Search for the cell housing the specified text and yield its (X, Y) center coordinate. 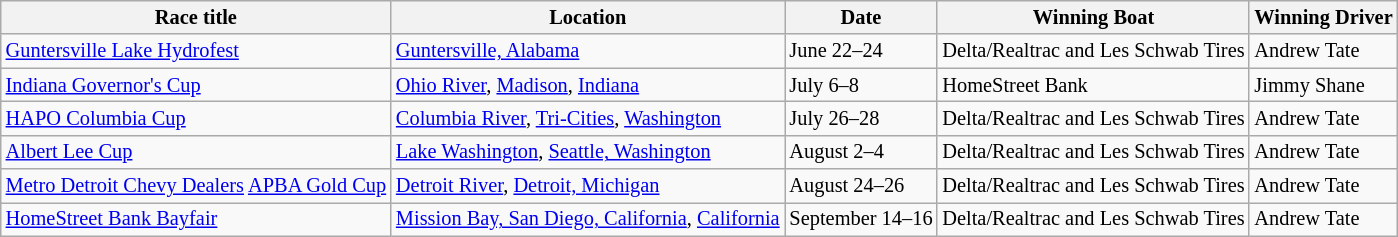
Guntersville Lake Hydrofest (196, 51)
Winning Driver (1323, 17)
Albert Lee Cup (196, 152)
Guntersville, Alabama (588, 51)
July 26–28 (860, 118)
July 6–8 (860, 85)
Winning Boat (1093, 17)
Jimmy Shane (1323, 85)
Indiana Governor's Cup (196, 85)
Metro Detroit Chevy Dealers APBA Gold Cup (196, 186)
June 22–24 (860, 51)
Detroit River, Detroit, Michigan (588, 186)
August 24–26 (860, 186)
Columbia River, Tri-Cities, Washington (588, 118)
Location (588, 17)
Ohio River, Madison, Indiana (588, 85)
HomeStreet Bank (1093, 85)
Race title (196, 17)
August 2–4 (860, 152)
HAPO Columbia Cup (196, 118)
Mission Bay, San Diego, California, California (588, 219)
September 14–16 (860, 219)
Date (860, 17)
HomeStreet Bank Bayfair (196, 219)
Lake Washington, Seattle, Washington (588, 152)
